Return (X, Y) of the center of cell containing provided text 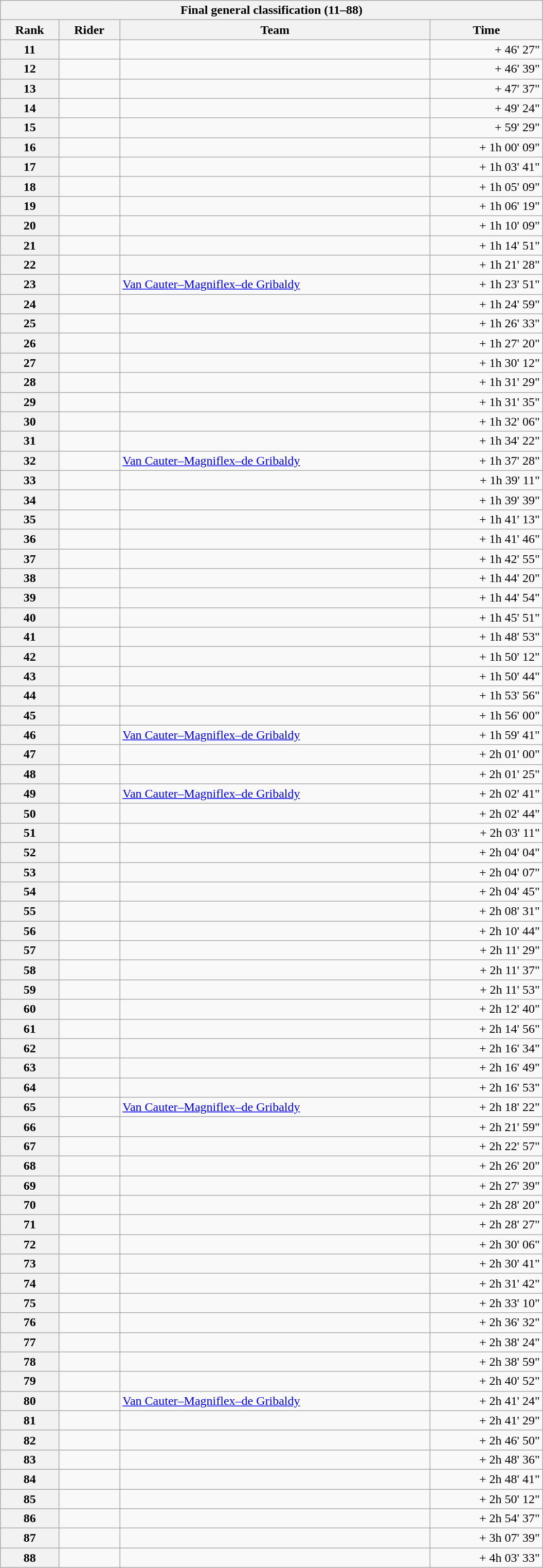
+ 1h 37' 28" (486, 461)
+ 1h 31' 35" (486, 402)
+ 2h 08' 31" (486, 911)
81 (30, 1420)
45 (30, 715)
+ 2h 18' 22" (486, 1107)
+ 2h 38' 59" (486, 1362)
+ 2h 54' 37" (486, 1519)
56 (30, 931)
59 (30, 990)
+ 2h 12' 40" (486, 1009)
49 (30, 794)
34 (30, 500)
+ 1h 34' 22" (486, 441)
47 (30, 754)
29 (30, 402)
+ 1h 44' 20" (486, 578)
+ 2h 28' 20" (486, 1205)
+ 1h 14' 51" (486, 245)
54 (30, 892)
+ 1h 00' 09" (486, 147)
+ 2h 30' 41" (486, 1264)
Time (486, 30)
15 (30, 128)
37 (30, 558)
+ 1h 44' 54" (486, 598)
38 (30, 578)
+ 2h 02' 41" (486, 794)
Final general classification (11–88) (271, 10)
+ 2h 03' 11" (486, 833)
+ 2h 26' 20" (486, 1166)
71 (30, 1225)
+ 2h 28' 27" (486, 1225)
26 (30, 343)
+ 2h 16' 34" (486, 1048)
75 (30, 1303)
Team (275, 30)
+ 1h 23' 51" (486, 285)
+ 2h 46' 50" (486, 1440)
+ 2h 36' 32" (486, 1323)
+ 59' 29" (486, 128)
+ 2h 41' 24" (486, 1401)
+ 2h 01' 00" (486, 754)
85 (30, 1499)
+ 1h 41' 46" (486, 539)
66 (30, 1126)
+ 2h 14' 56" (486, 1029)
18 (30, 186)
+ 1h 26' 33" (486, 324)
43 (30, 676)
+ 1h 24' 59" (486, 304)
83 (30, 1459)
57 (30, 950)
62 (30, 1048)
+ 2h 11' 37" (486, 970)
+ 46' 27" (486, 49)
+ 2h 04' 45" (486, 892)
+ 2h 48' 36" (486, 1459)
36 (30, 539)
13 (30, 89)
74 (30, 1283)
+ 2h 33' 10" (486, 1303)
+ 1h 45' 51" (486, 618)
77 (30, 1342)
33 (30, 480)
86 (30, 1519)
67 (30, 1146)
22 (30, 265)
27 (30, 363)
52 (30, 852)
+ 1h 05' 09" (486, 186)
48 (30, 774)
+ 1h 48' 53" (486, 637)
+ 1h 30' 12" (486, 363)
17 (30, 167)
46 (30, 735)
82 (30, 1440)
68 (30, 1166)
+ 2h 21' 59" (486, 1126)
80 (30, 1401)
+ 2h 16' 53" (486, 1087)
20 (30, 225)
+ 1h 41' 13" (486, 519)
16 (30, 147)
+ 2h 41' 29" (486, 1420)
61 (30, 1029)
+ 2h 48' 41" (486, 1479)
+ 2h 01' 25" (486, 774)
+ 1h 39' 39" (486, 500)
84 (30, 1479)
87 (30, 1538)
+ 1h 31' 29" (486, 382)
+ 1h 32' 06" (486, 421)
+ 1h 53' 56" (486, 696)
+ 2h 50' 12" (486, 1499)
+ 2h 40' 52" (486, 1381)
+ 1h 27' 20" (486, 343)
+ 2h 38' 24" (486, 1342)
88 (30, 1558)
+ 1h 50' 44" (486, 676)
+ 1h 59' 41" (486, 735)
+ 2h 16' 49" (486, 1068)
+ 1h 06' 19" (486, 206)
Rider (89, 30)
+ 3h 07' 39" (486, 1538)
19 (30, 206)
41 (30, 637)
+ 2h 11' 53" (486, 990)
+ 2h 27' 39" (486, 1185)
42 (30, 657)
Rank (30, 30)
+ 1h 42' 55" (486, 558)
+ 2h 02' 44" (486, 813)
+ 2h 22' 57" (486, 1146)
24 (30, 304)
79 (30, 1381)
+ 49' 24" (486, 108)
73 (30, 1264)
+ 1h 50' 12" (486, 657)
+ 2h 04' 04" (486, 852)
32 (30, 461)
78 (30, 1362)
14 (30, 108)
+ 4h 03' 33" (486, 1558)
50 (30, 813)
12 (30, 69)
40 (30, 618)
+ 1h 56' 00" (486, 715)
+ 2h 11' 29" (486, 950)
+ 1h 39' 11" (486, 480)
+ 2h 10' 44" (486, 931)
35 (30, 519)
11 (30, 49)
60 (30, 1009)
58 (30, 970)
23 (30, 285)
+ 1h 21' 28" (486, 265)
+ 2h 31' 42" (486, 1283)
53 (30, 872)
+ 46' 39" (486, 69)
69 (30, 1185)
64 (30, 1087)
55 (30, 911)
65 (30, 1107)
+ 2h 30' 06" (486, 1244)
39 (30, 598)
63 (30, 1068)
28 (30, 382)
44 (30, 696)
21 (30, 245)
+ 1h 03' 41" (486, 167)
30 (30, 421)
+ 2h 04' 07" (486, 872)
76 (30, 1323)
51 (30, 833)
25 (30, 324)
72 (30, 1244)
31 (30, 441)
+ 1h 10' 09" (486, 225)
+ 47' 37" (486, 89)
70 (30, 1205)
